Find where the given text appears and provide that cell's center as (X, Y) coordinate. 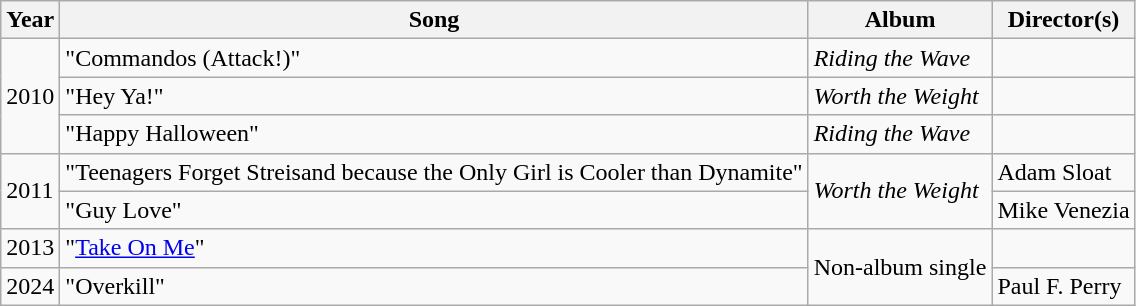
"Happy Halloween" (434, 134)
Mike Venezia (1064, 210)
"Take On Me" (434, 248)
Album (900, 20)
"Teenagers Forget Streisand because the Only Girl is Cooler than Dynamite" (434, 172)
Non-album single (900, 267)
"Hey Ya!" (434, 96)
Adam Sloat (1064, 172)
2011 (30, 191)
"Commandos (Attack!)" (434, 58)
"Overkill" (434, 286)
2010 (30, 96)
Song (434, 20)
"Guy Love" (434, 210)
2024 (30, 286)
Director(s) (1064, 20)
Paul F. Perry (1064, 286)
2013 (30, 248)
Year (30, 20)
